Extract the (X, Y) coordinate from the center of the cell holding the provided text.  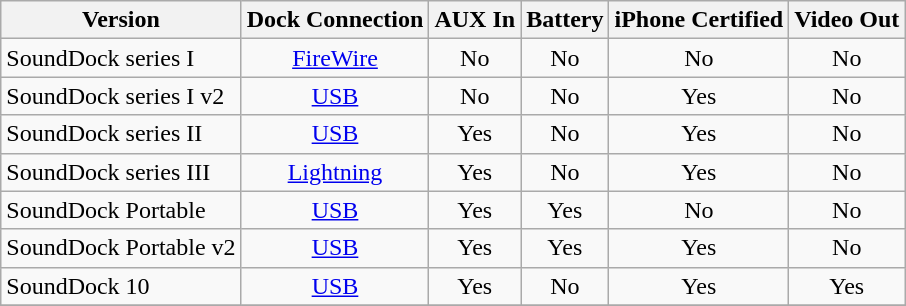
FireWire (335, 58)
SoundDock Portable (121, 210)
Version (121, 20)
SoundDock series I (121, 58)
Lightning (335, 172)
SoundDock 10 (121, 286)
SoundDock series III (121, 172)
Battery (565, 20)
SoundDock series II (121, 134)
SoundDock series I v2 (121, 96)
Video Out (847, 20)
Dock Connection (335, 20)
AUX In (475, 20)
SoundDock Portable v2 (121, 248)
iPhone Certified (699, 20)
